Pinpoint the cell where the given text exists, returning its [X, Y] midpoint coordinate. 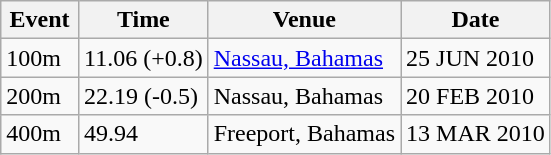
11.06 (+0.8) [143, 58]
200m [40, 96]
Event [40, 20]
13 MAR 2010 [476, 134]
Date [476, 20]
22.19 (-0.5) [143, 96]
400m [40, 134]
25 JUN 2010 [476, 58]
Freeport, Bahamas [304, 134]
100m [40, 58]
20 FEB 2010 [476, 96]
Time [143, 20]
Venue [304, 20]
49.94 [143, 134]
